Determine the (X, Y) coordinate at the center of the cell enclosing the given text.  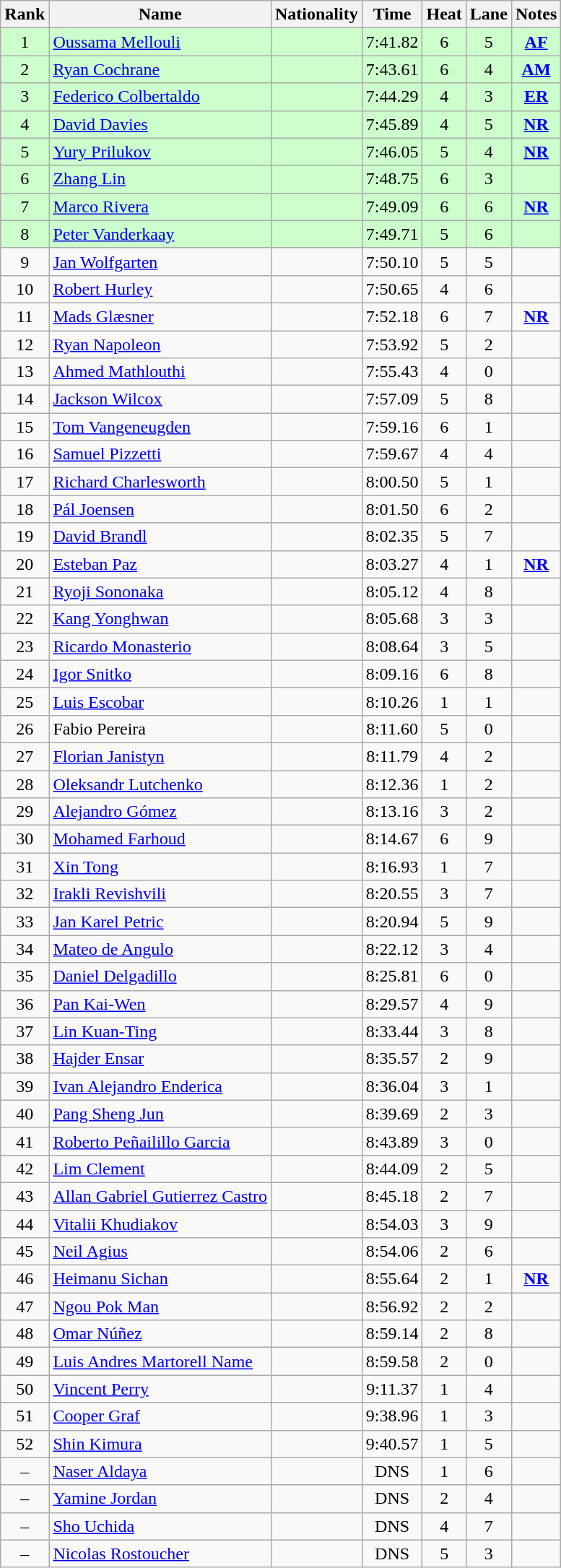
Daniel Delgadillo (160, 976)
36 (25, 1004)
Ricardo Monasterio (160, 646)
8:14.67 (392, 839)
Sho Uchida (160, 1526)
Name (160, 14)
20 (25, 564)
33 (25, 922)
8:20.94 (392, 922)
26 (25, 729)
Ivan Alejandro Enderica (160, 1086)
37 (25, 1031)
Ryoji Sononaka (160, 592)
Oussama Mellouli (160, 42)
Robert Hurley (160, 289)
9:11.37 (392, 1389)
Nicolas Rostoucher (160, 1554)
Pál Joensen (160, 509)
8:20.55 (392, 894)
Time (392, 14)
7:49.71 (392, 234)
Florian Janistyn (160, 756)
David Davies (160, 124)
Omar Núñez (160, 1334)
7:43.61 (392, 69)
Ryan Cochrane (160, 69)
34 (25, 949)
13 (25, 372)
Esteban Paz (160, 564)
Kang Yonghwan (160, 619)
15 (25, 427)
47 (25, 1307)
Naser Aldaya (160, 1471)
Irakli Revishvili (160, 894)
7:49.09 (392, 207)
39 (25, 1086)
8:13.16 (392, 812)
Pan Kai-Wen (160, 1004)
43 (25, 1196)
8:00.50 (392, 482)
7:50.10 (392, 261)
Xin Tong (160, 867)
8:59.14 (392, 1334)
41 (25, 1141)
Oleksandr Lutchenko (160, 784)
Fabio Pereira (160, 729)
7:41.82 (392, 42)
Heimanu Sichan (160, 1279)
Mateo de Angulo (160, 949)
8:59.58 (392, 1361)
8:54.03 (392, 1224)
ER (536, 97)
8:39.69 (392, 1114)
8:10.26 (392, 701)
48 (25, 1334)
16 (25, 454)
8:11.60 (392, 729)
Federico Colbertaldo (160, 97)
7:50.65 (392, 289)
AM (536, 69)
Ahmed Mathlouthi (160, 372)
8:44.09 (392, 1169)
7:59.67 (392, 454)
14 (25, 399)
8:45.18 (392, 1196)
8:54.06 (392, 1252)
Ngou Pok Man (160, 1307)
50 (25, 1389)
8:36.04 (392, 1086)
Cooper Graf (160, 1416)
Vitalii Khudiakov (160, 1224)
Allan Gabriel Gutierrez Castro (160, 1196)
7:44.29 (392, 97)
8:56.92 (392, 1307)
44 (25, 1224)
8:43.89 (392, 1141)
Notes (536, 14)
49 (25, 1361)
Yury Prilukov (160, 152)
Mohamed Farhoud (160, 839)
45 (25, 1252)
Rank (25, 14)
Yamine Jordan (160, 1499)
8:33.44 (392, 1031)
Luis Escobar (160, 701)
Mads Glæsner (160, 316)
Neil Agius (160, 1252)
8:16.93 (392, 867)
11 (25, 316)
46 (25, 1279)
8:09.16 (392, 674)
Lane (488, 14)
8:11.79 (392, 756)
Vincent Perry (160, 1389)
40 (25, 1114)
31 (25, 867)
18 (25, 509)
51 (25, 1416)
7:59.16 (392, 427)
12 (25, 345)
Pang Sheng Jun (160, 1114)
Shin Kimura (160, 1444)
AF (536, 42)
David Brandl (160, 537)
8:29.57 (392, 1004)
8:25.81 (392, 976)
35 (25, 976)
8:12.36 (392, 784)
22 (25, 619)
7:53.92 (392, 345)
8:08.64 (392, 646)
Richard Charlesworth (160, 482)
Lin Kuan-Ting (160, 1031)
30 (25, 839)
19 (25, 537)
8:35.57 (392, 1059)
17 (25, 482)
8:05.68 (392, 619)
Samuel Pizzetti (160, 454)
29 (25, 812)
Zhang Lin (160, 179)
38 (25, 1059)
27 (25, 756)
Peter Vanderkaay (160, 234)
8:02.35 (392, 537)
Igor Snitko (160, 674)
Heat (444, 14)
Tom Vangeneugden (160, 427)
Marco Rivera (160, 207)
9:38.96 (392, 1416)
28 (25, 784)
Jan Karel Petric (160, 922)
23 (25, 646)
Hajder Ensar (160, 1059)
7:48.75 (392, 179)
9:40.57 (392, 1444)
Ryan Napoleon (160, 345)
25 (25, 701)
7:46.05 (392, 152)
Luis Andres Martorell Name (160, 1361)
7:55.43 (392, 372)
24 (25, 674)
10 (25, 289)
7:45.89 (392, 124)
8:22.12 (392, 949)
Alejandro Gómez (160, 812)
32 (25, 894)
8:01.50 (392, 509)
52 (25, 1444)
7:57.09 (392, 399)
8:55.64 (392, 1279)
Roberto Peñailillo Garcia (160, 1141)
8:05.12 (392, 592)
21 (25, 592)
7:52.18 (392, 316)
8:03.27 (392, 564)
Nationality (316, 14)
42 (25, 1169)
Jan Wolfgarten (160, 261)
Lim Clement (160, 1169)
Jackson Wilcox (160, 399)
